Scan for the cell matching the given text and deliver its (X, Y) coordinate at center. 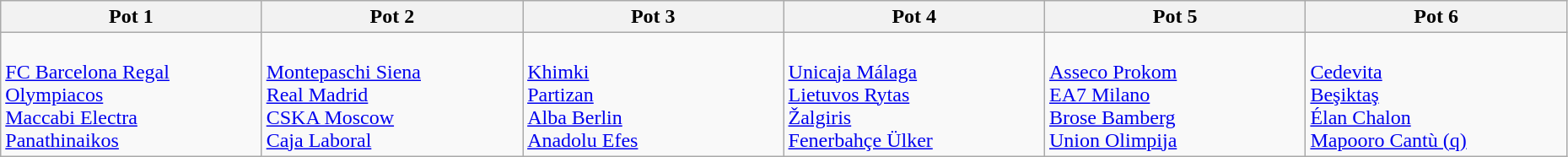
Pot 3 (653, 17)
Unicaja Málaga Lietuvos Rytas Žalgiris Fenerbahçe Ülker (914, 95)
Cedevita Beşiktaş Élan Chalon Mapooro Cantù (q) (1436, 95)
Pot 2 (391, 17)
FC Barcelona Regal Olympiacos Maccabi Electra Panathinaikos (132, 95)
Pot 1 (132, 17)
Pot 4 (914, 17)
Montepaschi Siena Real Madrid CSKA Moscow Caja Laboral (391, 95)
Pot 6 (1436, 17)
Khimki Partizan Alba Berlin Anadolu Efes (653, 95)
Pot 5 (1174, 17)
Asseco Prokom EA7 Milano Brose Bamberg Union Olimpija (1174, 95)
